Return the (x, y) coordinate for the center point of the cell that contains the specified text.  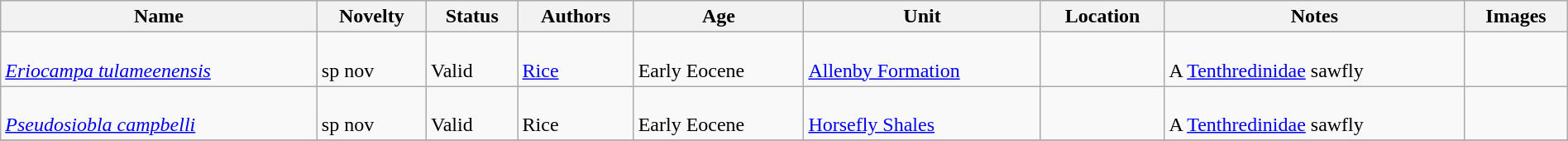
Horsefly Shales (922, 113)
Allenby Formation (922, 60)
Eriocampa tulameenensis (159, 60)
Notes (1315, 17)
Pseudosiobla campbelli (159, 113)
Status (471, 17)
Images (1516, 17)
Novelty (371, 17)
Unit (922, 17)
Authors (576, 17)
Name (159, 17)
Age (719, 17)
Location (1102, 17)
